Scan for the cell matching the given text and deliver its (x, y) coordinate at center. 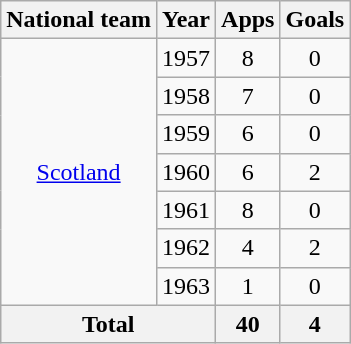
7 (248, 96)
1960 (186, 172)
1963 (186, 286)
National team (79, 20)
1962 (186, 248)
Scotland (79, 172)
Year (186, 20)
Total (108, 324)
Apps (248, 20)
1958 (186, 96)
1 (248, 286)
1959 (186, 134)
1961 (186, 210)
Goals (315, 20)
1957 (186, 58)
40 (248, 324)
